Output the [x, y] coordinate of the center of the cell containing the given text.  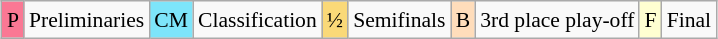
Final [690, 20]
F [650, 20]
B [464, 20]
3rd place play-off [557, 20]
Preliminaries [86, 20]
½ [335, 20]
CM [171, 20]
Semifinals [399, 20]
P [13, 20]
Classification [258, 20]
